Find where the given text appears and provide that cell's center as (x, y) coordinate. 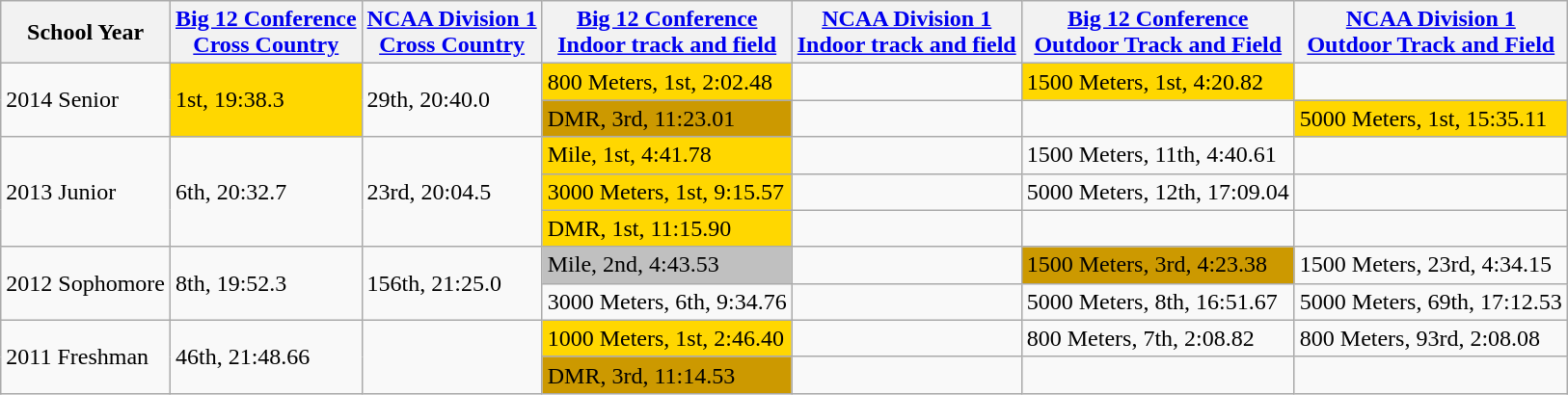
5000 Meters, 69th, 17:12.53 (1431, 302)
DMR, 3rd, 11:14.53 (667, 375)
DMR, 1st, 11:15.90 (667, 228)
5000 Meters, 12th, 17:09.04 (1157, 192)
46th, 21:48.66 (266, 356)
8th, 19:52.3 (266, 283)
NCAA Division 1Cross Country (451, 33)
2013 Junior (86, 192)
29th, 20:40.0 (451, 100)
School Year (86, 33)
23rd, 20:04.5 (451, 192)
2011 Freshman (86, 356)
Mile, 2nd, 4:43.53 (667, 265)
800 Meters, 1st, 2:02.48 (667, 82)
1500 Meters, 1st, 4:20.82 (1157, 82)
156th, 21:25.0 (451, 283)
Big 12 ConferenceIndoor track and field (667, 33)
3000 Meters, 1st, 9:15.57 (667, 192)
1500 Meters, 11th, 4:40.61 (1157, 155)
Mile, 1st, 4:41.78 (667, 155)
6th, 20:32.7 (266, 192)
DMR, 3rd, 11:23.01 (667, 118)
800 Meters, 7th, 2:08.82 (1157, 338)
800 Meters, 93rd, 2:08.08 (1431, 338)
1000 Meters, 1st, 2:46.40 (667, 338)
NCAA Division 1Indoor track and field (906, 33)
1500 Meters, 23rd, 4:34.15 (1431, 265)
NCAA Division 1Outdoor Track and Field (1431, 33)
2014 Senior (86, 100)
1st, 19:38.3 (266, 100)
3000 Meters, 6th, 9:34.76 (667, 302)
2012 Sophomore (86, 283)
Big 12 ConferenceOutdoor Track and Field (1157, 33)
5000 Meters, 1st, 15:35.11 (1431, 118)
5000 Meters, 8th, 16:51.67 (1157, 302)
Big 12 ConferenceCross Country (266, 33)
1500 Meters, 3rd, 4:23.38 (1157, 265)
